Return [X, Y] of the center of cell containing provided text 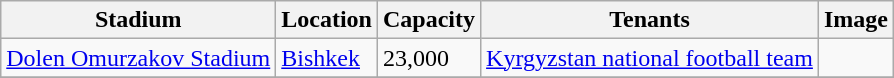
Tenants [650, 20]
Stadium [138, 20]
23,000 [430, 58]
Image [856, 20]
Bishkek [327, 58]
Location [327, 20]
Kyrgyzstan national football team [650, 58]
Capacity [430, 20]
Dolen Omurzakov Stadium [138, 58]
